Return (X, Y) of the center of cell containing provided text 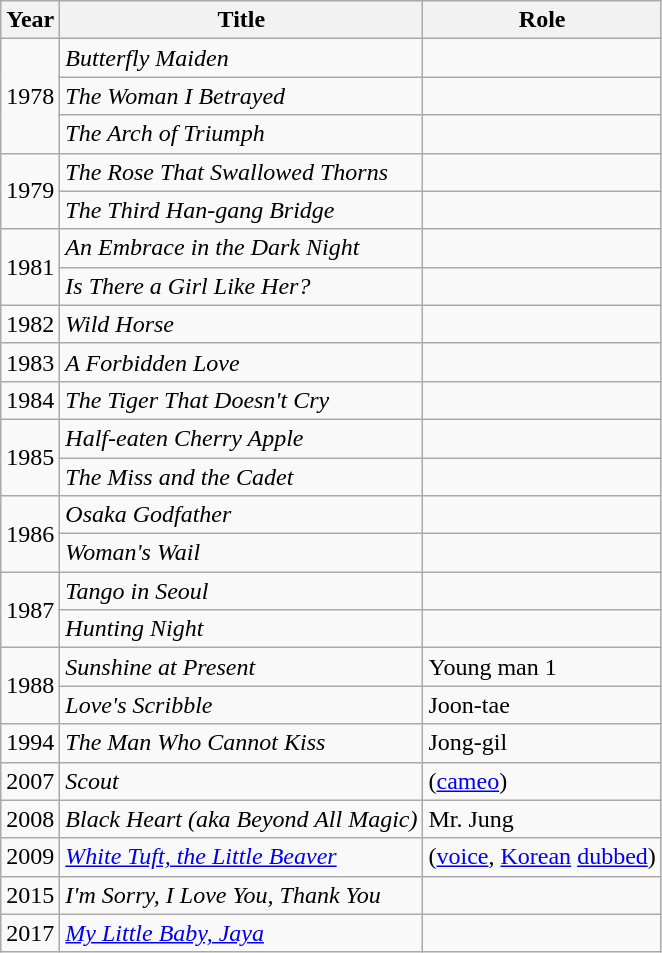
2009 (30, 857)
The Miss and the Cadet (242, 477)
Half-eaten Cherry Apple (242, 438)
The Arch of Triumph (242, 134)
1994 (30, 743)
Young man 1 (542, 667)
Woman's Wail (242, 553)
1985 (30, 457)
1982 (30, 324)
(voice, Korean dubbed) (542, 857)
2017 (30, 933)
Black Heart (aka Beyond All Magic) (242, 819)
The Rose That Swallowed Thorns (242, 172)
White Tuft, the Little Beaver (242, 857)
Hunting Night (242, 629)
1981 (30, 267)
Butterfly Maiden (242, 58)
1978 (30, 96)
Wild Horse (242, 324)
1983 (30, 362)
1987 (30, 610)
1988 (30, 686)
My Little Baby, Jaya (242, 933)
(cameo) (542, 781)
Role (542, 20)
Sunshine at Present (242, 667)
The Tiger That Doesn't Cry (242, 400)
Tango in Seoul (242, 591)
I'm Sorry, I Love You, Thank You (242, 895)
1986 (30, 534)
A Forbidden Love (242, 362)
Love's Scribble (242, 705)
The Woman I Betrayed (242, 96)
Joon-tae (542, 705)
The Third Han-gang Bridge (242, 210)
Mr. Jung (542, 819)
Scout (242, 781)
The Man Who Cannot Kiss (242, 743)
Is There a Girl Like Her? (242, 286)
2007 (30, 781)
1984 (30, 400)
Jong-gil (542, 743)
1979 (30, 191)
Osaka Godfather (242, 515)
2008 (30, 819)
Year (30, 20)
Title (242, 20)
An Embrace in the Dark Night (242, 248)
2015 (30, 895)
